Return the (x, y) coordinate for the center point of the cell that contains the specified text.  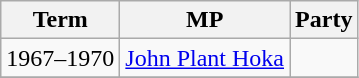
John Plant Hoka (205, 58)
MP (205, 20)
Term (60, 20)
Party (324, 20)
1967–1970 (60, 58)
